From the cell containing the given text, extract its center point as [X, Y] coordinate. 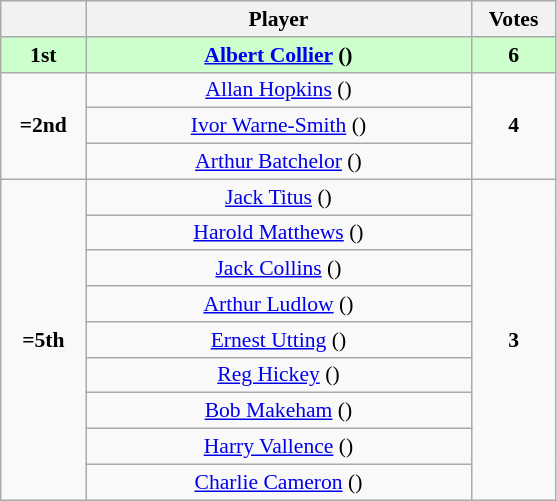
Ernest Utting () [278, 340]
Reg Hickey () [278, 375]
Player [278, 19]
Ivor Warne-Smith () [278, 126]
Votes [514, 19]
3 [514, 340]
Arthur Ludlow () [278, 304]
Harold Matthews () [278, 233]
6 [514, 55]
=5th [44, 340]
Charlie Cameron () [278, 482]
1st [44, 55]
Harry Vallence () [278, 447]
Arthur Batchelor () [278, 162]
Allan Hopkins () [278, 90]
=2nd [44, 126]
Albert Collier () [278, 55]
Jack Collins () [278, 269]
Jack Titus () [278, 197]
4 [514, 126]
Bob Makeham () [278, 411]
